Scan for the cell matching the given text and deliver its [x, y] coordinate at center. 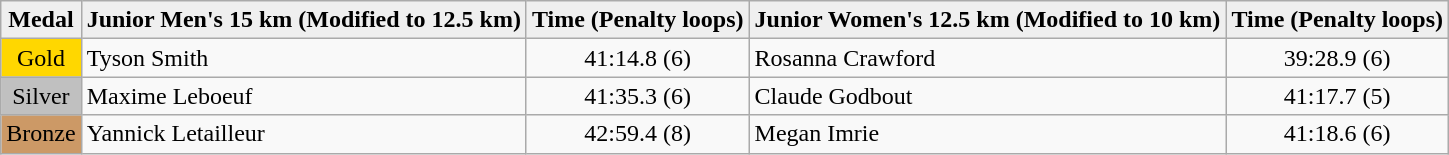
Medal [41, 20]
Yannick Letailleur [304, 134]
Bronze [41, 134]
41:18.6 (6) [1338, 134]
41:14.8 (6) [638, 58]
Junior Women's 12.5 km (Modified to 10 km) [988, 20]
41:17.7 (5) [1338, 96]
39:28.9 (6) [1338, 58]
Megan Imrie [988, 134]
Junior Men's 15 km (Modified to 12.5 km) [304, 20]
Claude Godbout [988, 96]
Tyson Smith [304, 58]
Rosanna Crawford [988, 58]
Gold [41, 58]
41:35.3 (6) [638, 96]
Maxime Leboeuf [304, 96]
42:59.4 (8) [638, 134]
Silver [41, 96]
